Identify which cell holds the provided text, then report its [X, Y] central coordinate. 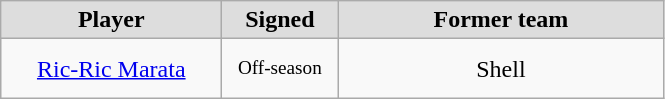
Off-season [280, 69]
Player [112, 20]
Signed [280, 20]
Former team [501, 20]
Ric-Ric Marata [112, 69]
Shell [501, 69]
